Determine the [x, y] coordinate at the center of the cell enclosing the given text.  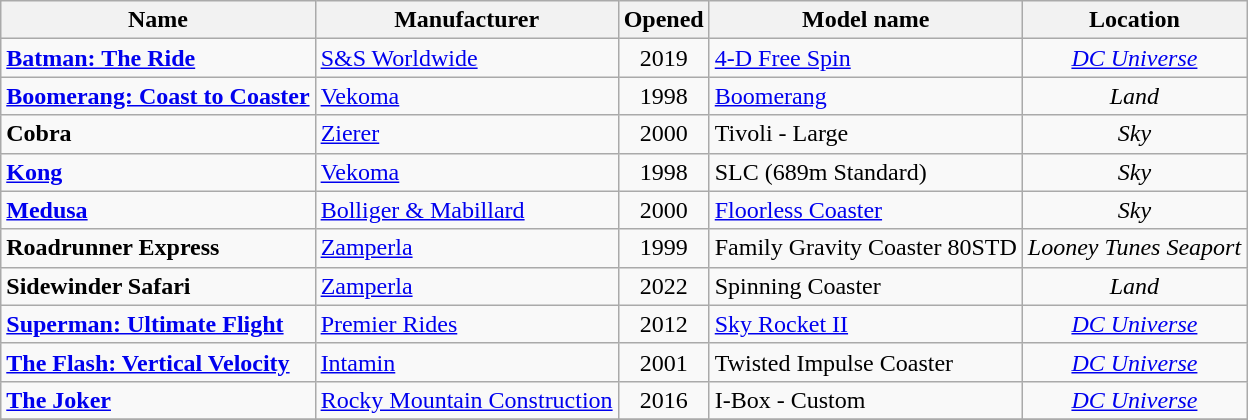
Premier Rides [466, 324]
Family Gravity Coaster 80STD [866, 248]
The Flash: Vertical Velocity [158, 362]
Sky Rocket II [866, 324]
Manufacturer [466, 20]
Intamin [466, 362]
Kong [158, 172]
Location [1134, 20]
Opened [664, 20]
I-Box - Custom [866, 400]
Zierer [466, 134]
Cobra [158, 134]
Roadrunner Express [158, 248]
Twisted Impulse Coaster [866, 362]
SLC (689m Standard) [866, 172]
Boomerang [866, 96]
2016 [664, 400]
Bolliger & Mabillard [466, 210]
2019 [664, 58]
Model name [866, 20]
Name [158, 20]
Batman: The Ride [158, 58]
2001 [664, 362]
S&S Worldwide [466, 58]
Spinning Coaster [866, 286]
Tivoli - Large [866, 134]
Medusa [158, 210]
Rocky Mountain Construction [466, 400]
Superman: Ultimate Flight [158, 324]
2022 [664, 286]
4-D Free Spin [866, 58]
Boomerang: Coast to Coaster [158, 96]
Floorless Coaster [866, 210]
2012 [664, 324]
The Joker [158, 400]
Looney Tunes Seaport [1134, 248]
Sidewinder Safari [158, 286]
1999 [664, 248]
